Locate the cell with the specified text and output its [x, y] center coordinate. 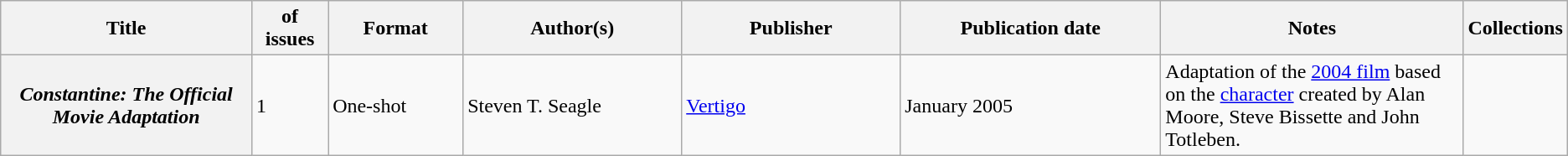
One-shot [395, 106]
Title [126, 29]
Collections [1515, 29]
1 [290, 106]
Publisher [791, 29]
Publication date [1030, 29]
Vertigo [791, 106]
Steven T. Seagle [573, 106]
January 2005 [1030, 106]
Format [395, 29]
of issues [290, 29]
Adaptation of the 2004 film based on the character created by Alan Moore, Steve Bissette and John Totleben. [1312, 106]
Constantine: The Official Movie Adaptation [126, 106]
Notes [1312, 29]
Author(s) [573, 29]
